Return (X, Y) of the center of cell containing provided text 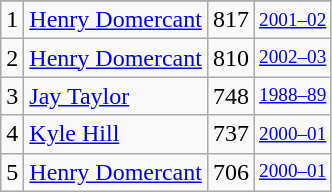
2002–03 (293, 58)
2001–02 (293, 20)
810 (230, 58)
4 (12, 134)
3 (12, 96)
Jay Taylor (116, 96)
1988–89 (293, 96)
Kyle Hill (116, 134)
748 (230, 96)
817 (230, 20)
2 (12, 58)
1 (12, 20)
5 (12, 172)
737 (230, 134)
706 (230, 172)
